Provide the (X, Y) coordinate of the cell's center where the given text is located.  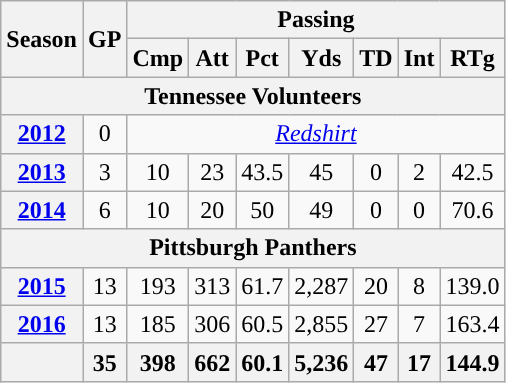
2,855 (322, 324)
185 (158, 324)
Pct (262, 58)
50 (262, 210)
662 (212, 362)
3 (104, 172)
398 (158, 362)
8 (419, 286)
6 (104, 210)
Passing (316, 20)
2012 (42, 134)
Int (419, 58)
313 (212, 286)
Pittsburgh Panthers (253, 248)
60.5 (262, 324)
2013 (42, 172)
144.9 (472, 362)
60.1 (262, 362)
139.0 (472, 286)
Att (212, 58)
2014 (42, 210)
Yds (322, 58)
306 (212, 324)
23 (212, 172)
193 (158, 286)
Season (42, 39)
47 (376, 362)
163.4 (472, 324)
2 (419, 172)
5,236 (322, 362)
27 (376, 324)
GP (104, 39)
Cmp (158, 58)
TD (376, 58)
RTg (472, 58)
49 (322, 210)
2016 (42, 324)
43.5 (262, 172)
2015 (42, 286)
35 (104, 362)
7 (419, 324)
70.6 (472, 210)
Redshirt (316, 134)
2,287 (322, 286)
45 (322, 172)
17 (419, 362)
61.7 (262, 286)
Tennessee Volunteers (253, 96)
42.5 (472, 172)
